Identify which cell holds the provided text, then report its [x, y] central coordinate. 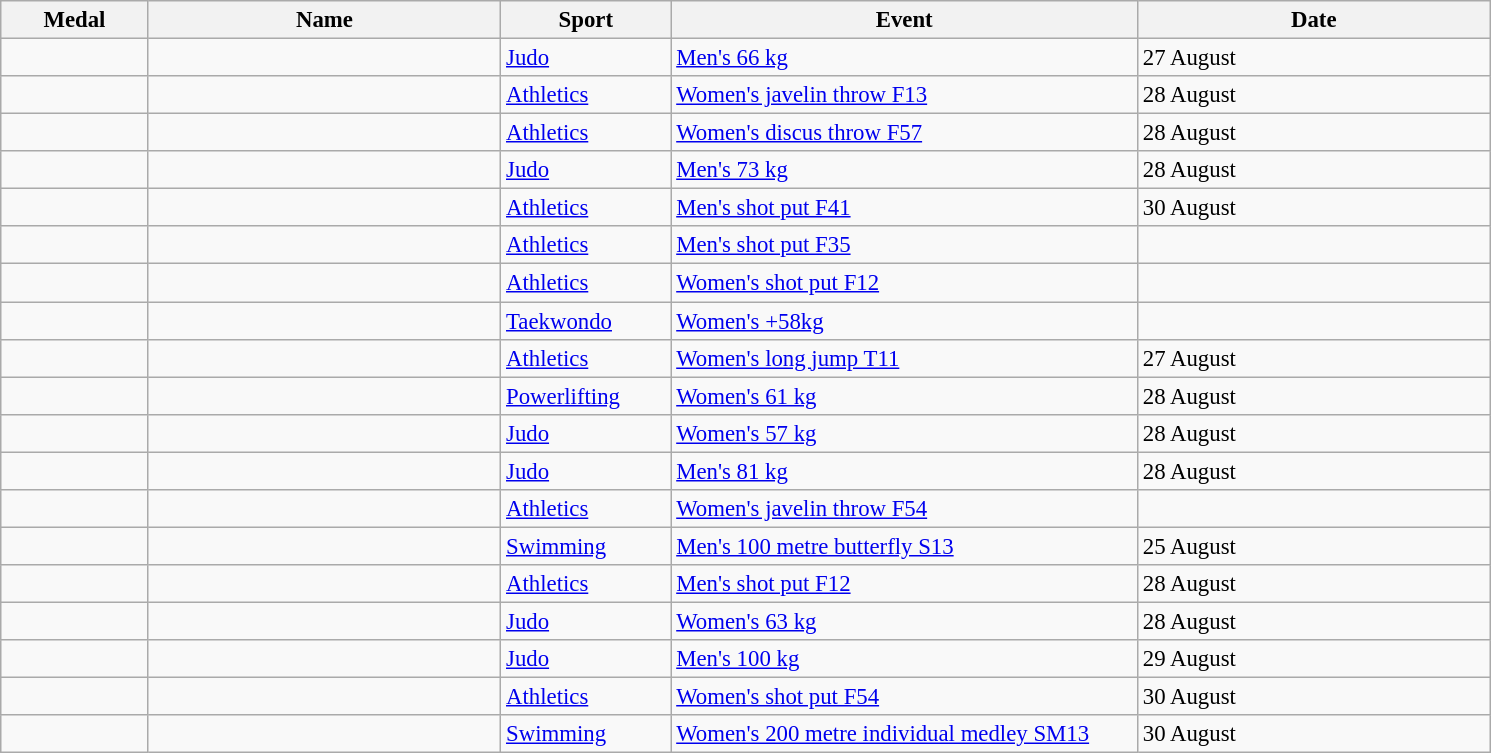
Women's javelin throw F54 [904, 509]
Men's shot put F35 [904, 245]
Women's discus throw F57 [904, 133]
Men's 100 kg [904, 659]
Sport [586, 20]
Date [1314, 20]
Women's 200 metre individual medley SM13 [904, 734]
Men's 100 metre butterfly S13 [904, 546]
Women's shot put F12 [904, 283]
Taekwondo [586, 321]
25 August [1314, 546]
Medal [74, 20]
Name [324, 20]
Men's shot put F41 [904, 208]
Event [904, 20]
29 August [1314, 659]
Women's 61 kg [904, 396]
Men's shot put F12 [904, 584]
Men's 73 kg [904, 170]
Women's long jump T11 [904, 358]
Men's 66 kg [904, 58]
Powerlifting [586, 396]
Women's 63 kg [904, 621]
Women's +58kg [904, 321]
Women's javelin throw F13 [904, 95]
Women's shot put F54 [904, 697]
Men's 81 kg [904, 471]
Women's 57 kg [904, 433]
